Determine the [X, Y] coordinate at the center of the cell enclosing the given text.  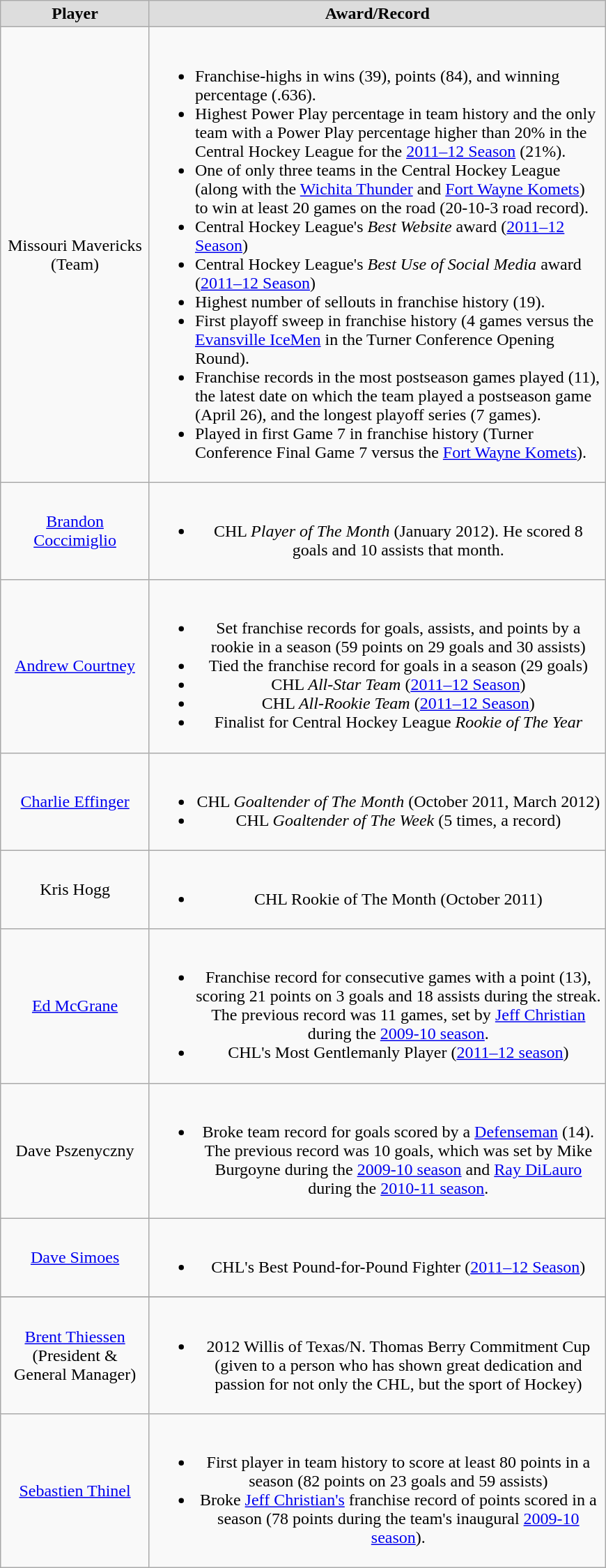
CHL Rookie of The Month (October 2011) [378, 889]
Sebastien Thinel [75, 1490]
Charlie Effinger [75, 801]
Award/Record [378, 14]
Ed McGrane [75, 1006]
Dave Pszenyczny [75, 1151]
Kris Hogg [75, 889]
CHL Goaltender of The Month (October 2011, March 2012)CHL Goaltender of The Week (5 times, a record) [378, 801]
Andrew Courtney [75, 666]
Brandon Coccimiglio [75, 531]
Brent Thiessen (President & General Manager) [75, 1355]
CHL's Best Pound-for-Pound Fighter (2011–12 Season) [378, 1257]
Dave Simoes [75, 1257]
Missouri Mavericks (Team) [75, 255]
Player [75, 14]
CHL Player of The Month (January 2012). He scored 8 goals and 10 assists that month. [378, 531]
